From the cell containing the given text, extract its center point as [x, y] coordinate. 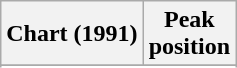
Chart (1991) [72, 34]
Peakposition [189, 34]
